Determine the (X, Y) coordinate at the center of the cell enclosing the given text.  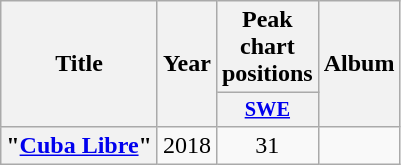
31 (267, 145)
Title (80, 64)
Peak chart positions (267, 47)
Album (359, 64)
2018 (186, 145)
SWE (267, 110)
Year (186, 64)
"Cuba Libre" (80, 145)
